Identify which cell holds the provided text, then report its (X, Y) central coordinate. 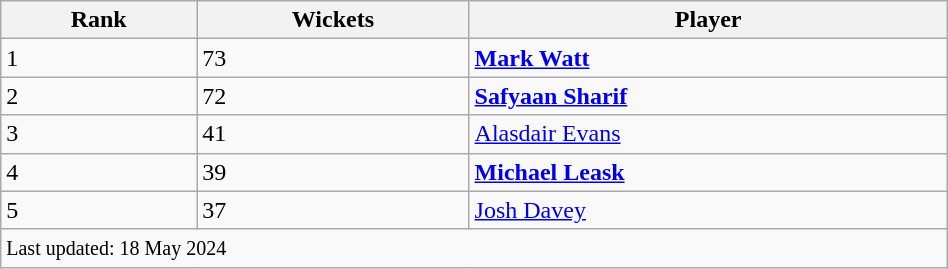
Rank (99, 20)
41 (333, 134)
Josh Davey (708, 210)
72 (333, 96)
Michael Leask (708, 172)
3 (99, 134)
5 (99, 210)
Wickets (333, 20)
39 (333, 172)
Mark Watt (708, 58)
Player (708, 20)
4 (99, 172)
73 (333, 58)
1 (99, 58)
37 (333, 210)
Alasdair Evans (708, 134)
Last updated: 18 May 2024 (474, 248)
Safyaan Sharif (708, 96)
2 (99, 96)
